Return the [x, y] coordinate for the center point of the cell that contains the specified text.  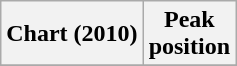
Peakposition [189, 34]
Chart (2010) [72, 34]
